Scan for the cell matching the given text and deliver its (X, Y) coordinate at center. 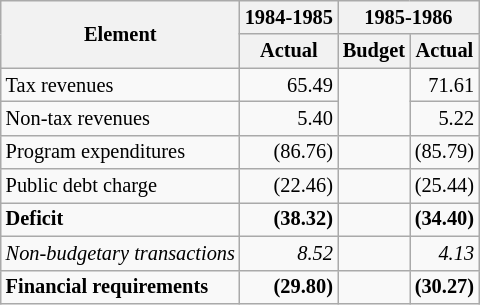
Element (120, 34)
Program expenditures (120, 152)
(86.76) (289, 152)
5.40 (289, 118)
Financial requirements (120, 287)
(34.40) (444, 219)
8.52 (289, 253)
71.61 (444, 85)
Non-tax revenues (120, 118)
1984-1985 (289, 17)
4.13 (444, 253)
(30.27) (444, 287)
(29.80) (289, 287)
5.22 (444, 118)
(25.44) (444, 186)
Deficit (120, 219)
1985-1986 (408, 17)
(38.32) (289, 219)
(22.46) (289, 186)
Tax revenues (120, 85)
65.49 (289, 85)
Non-budgetary transactions (120, 253)
Public debt charge (120, 186)
(85.79) (444, 152)
Budget (374, 51)
